Determine the (x, y) coordinate at the center of the cell enclosing the given text.  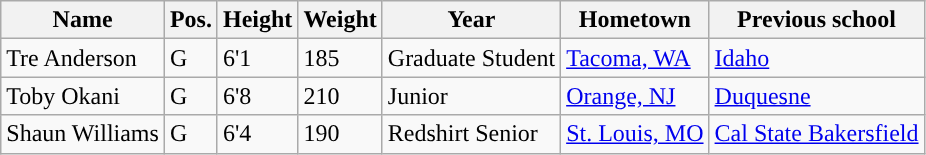
Redshirt Senior (471, 134)
Name (83, 20)
Year (471, 20)
Duquesne (816, 96)
Cal State Bakersfield (816, 134)
6'4 (257, 134)
Orange, NJ (635, 96)
Tre Anderson (83, 58)
Pos. (190, 20)
6'8 (257, 96)
210 (340, 96)
6'1 (257, 58)
185 (340, 58)
190 (340, 134)
Shaun Williams (83, 134)
Graduate Student (471, 58)
St. Louis, MO (635, 134)
Height (257, 20)
Weight (340, 20)
Junior (471, 96)
Hometown (635, 20)
Toby Okani (83, 96)
Tacoma, WA (635, 58)
Idaho (816, 58)
Previous school (816, 20)
